Return the [x, y] coordinate for the center point of the cell that contains the specified text.  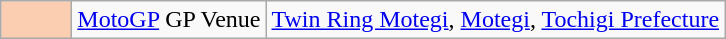
MotoGP GP Venue [169, 20]
Twin Ring Motegi, Motegi, Tochigi Prefecture [496, 20]
